Identify which cell holds the provided text, then report its [x, y] central coordinate. 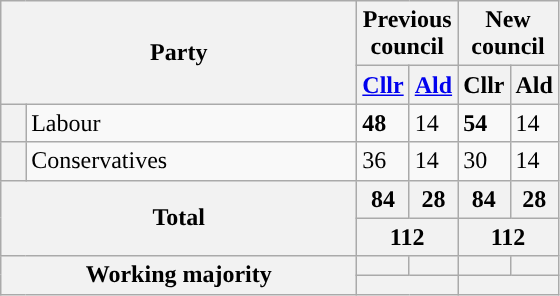
Total [179, 218]
Previous council [408, 34]
54 [484, 123]
30 [484, 161]
Party [179, 52]
Labour [192, 123]
36 [383, 161]
Conservatives [192, 161]
New council [508, 34]
48 [383, 123]
Working majority [179, 275]
